Identify which cell holds the provided text, then report its [x, y] central coordinate. 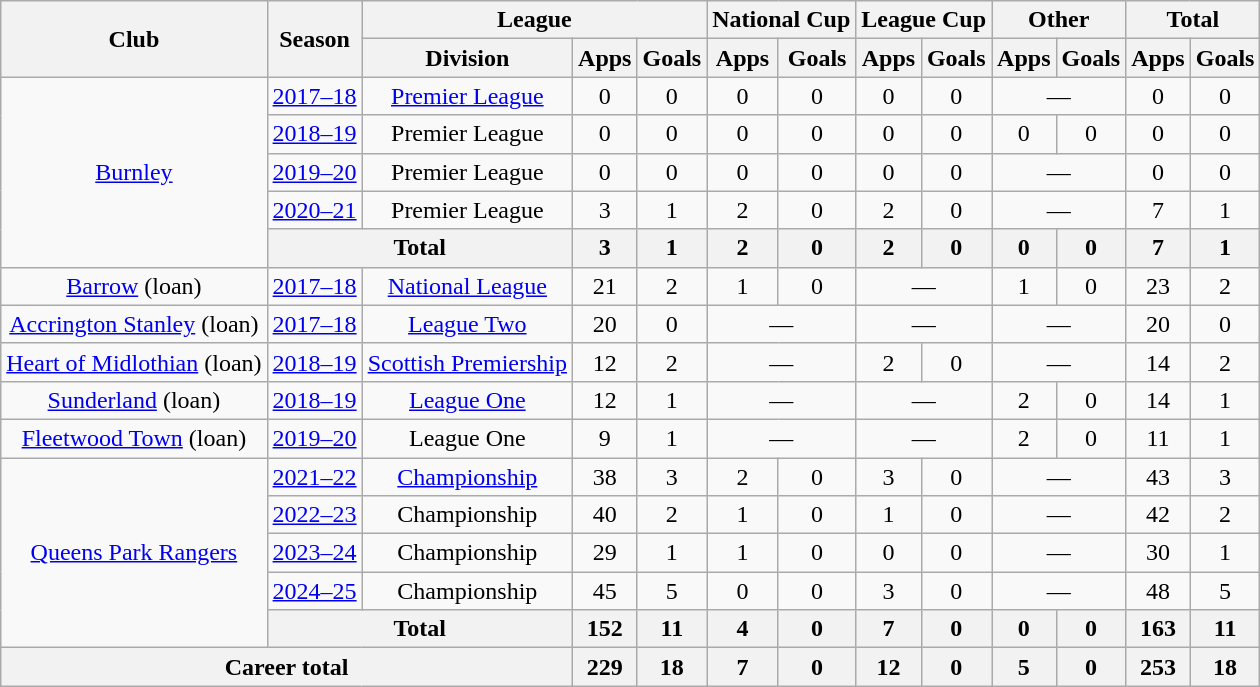
152 [605, 629]
Fleetwood Town (loan) [134, 438]
Season [314, 39]
League Two [467, 324]
Scottish Premiership [467, 362]
2021–22 [314, 477]
229 [605, 667]
253 [1158, 667]
Career total [287, 667]
2022–23 [314, 515]
30 [1158, 553]
League [534, 20]
Heart of Midlothian (loan) [134, 362]
2020–21 [314, 210]
Division [467, 58]
National League [467, 286]
2023–24 [314, 553]
4 [743, 629]
38 [605, 477]
League Cup [924, 20]
21 [605, 286]
40 [605, 515]
Accrington Stanley (loan) [134, 324]
29 [605, 553]
48 [1158, 591]
163 [1158, 629]
43 [1158, 477]
Sunderland (loan) [134, 400]
42 [1158, 515]
Other [1059, 20]
Barrow (loan) [134, 286]
Queens Park Rangers [134, 553]
45 [605, 591]
National Cup [782, 20]
2024–25 [314, 591]
Club [134, 39]
9 [605, 438]
Burnley [134, 172]
23 [1158, 286]
